Return the [X, Y] coordinate for the center point of the cell that contains the specified text.  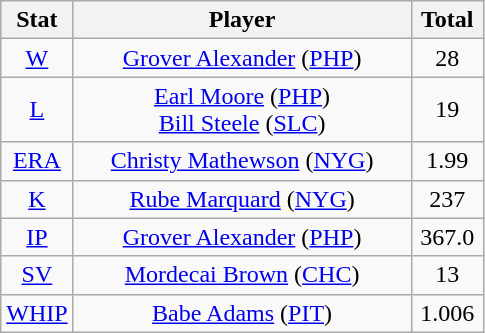
SV [37, 275]
Rube Marquard (NYG) [242, 199]
Player [242, 20]
Earl Moore (PHP)Bill Steele (SLC) [242, 110]
W [37, 58]
ERA [37, 161]
1.006 [447, 313]
IP [37, 237]
K [37, 199]
Stat [37, 20]
Babe Adams (PIT) [242, 313]
28 [447, 58]
Christy Mathewson (NYG) [242, 161]
237 [447, 199]
L [37, 110]
19 [447, 110]
367.0 [447, 237]
Total [447, 20]
1.99 [447, 161]
Mordecai Brown (CHC) [242, 275]
WHIP [37, 313]
13 [447, 275]
